Locate the cell with the specified text and output its [X, Y] center coordinate. 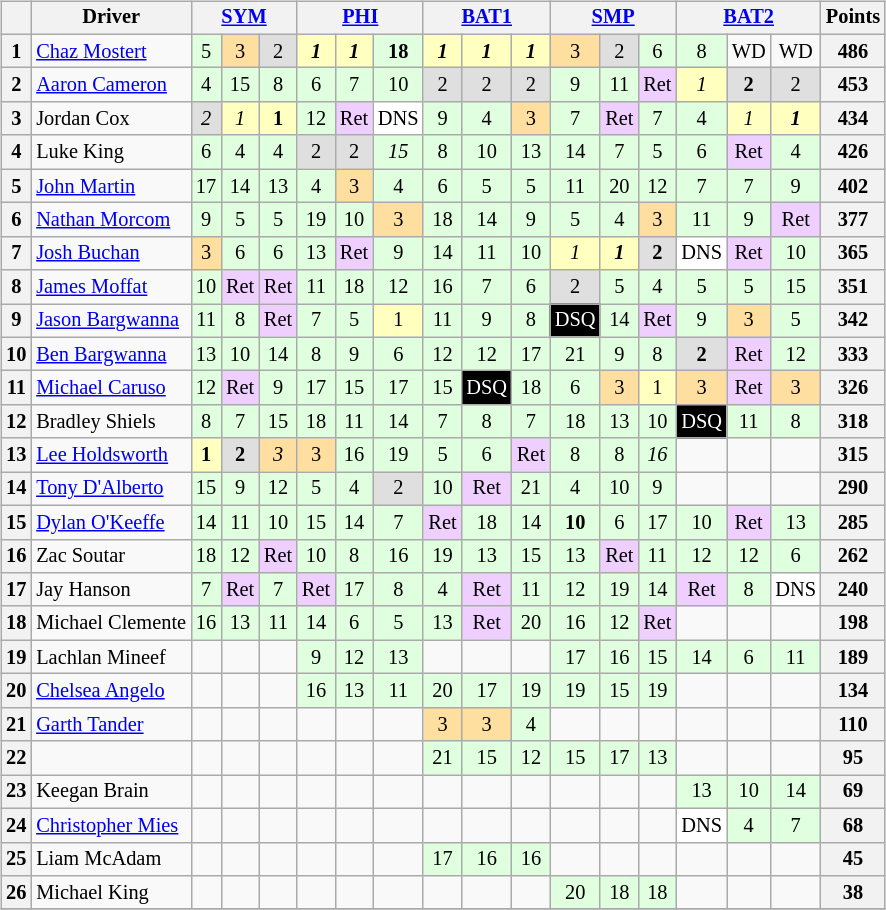
Jay Hanson [111, 590]
426 [853, 152]
Michael Clemente [111, 623]
189 [853, 657]
Michael Caruso [111, 388]
23 [16, 792]
351 [853, 287]
Ben Bargwanna [111, 354]
68 [853, 825]
326 [853, 388]
22 [16, 758]
434 [853, 119]
377 [853, 220]
Zac Soutar [111, 556]
45 [853, 859]
26 [16, 893]
Lachlan Mineef [111, 657]
365 [853, 253]
SYM [244, 18]
262 [853, 556]
Nathan Morcom [111, 220]
Aaron Cameron [111, 85]
342 [853, 321]
Luke King [111, 152]
315 [853, 455]
Dylan O'Keeffe [111, 522]
402 [853, 186]
333 [853, 354]
Keegan Brain [111, 792]
Garth Tander [111, 724]
BAT1 [486, 18]
318 [853, 422]
James Moffat [111, 287]
John Martin [111, 186]
Michael King [111, 893]
PHI [360, 18]
198 [853, 623]
453 [853, 85]
Tony D'Alberto [111, 489]
Liam McAdam [111, 859]
Chelsea Angelo [111, 691]
Jordan Cox [111, 119]
Chaz Mostert [111, 51]
240 [853, 590]
Driver [111, 18]
Lee Holdsworth [111, 455]
38 [853, 893]
290 [853, 489]
Josh Buchan [111, 253]
Points [853, 18]
Bradley Shiels [111, 422]
Jason Bargwanna [111, 321]
BAT2 [748, 18]
SMP [613, 18]
25 [16, 859]
95 [853, 758]
285 [853, 522]
Christopher Mies [111, 825]
486 [853, 51]
110 [853, 724]
69 [853, 792]
24 [16, 825]
134 [853, 691]
